Output the [x, y] coordinate of the center of the cell containing the given text.  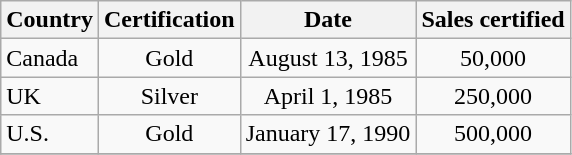
U.S. [50, 134]
August 13, 1985 [328, 58]
Canada [50, 58]
50,000 [493, 58]
Silver [169, 96]
250,000 [493, 96]
UK [50, 96]
Country [50, 20]
January 17, 1990 [328, 134]
April 1, 1985 [328, 96]
Sales certified [493, 20]
Date [328, 20]
500,000 [493, 134]
Certification [169, 20]
